Capture the cell that displays the provided text and extract its [X, Y] central coordinate. 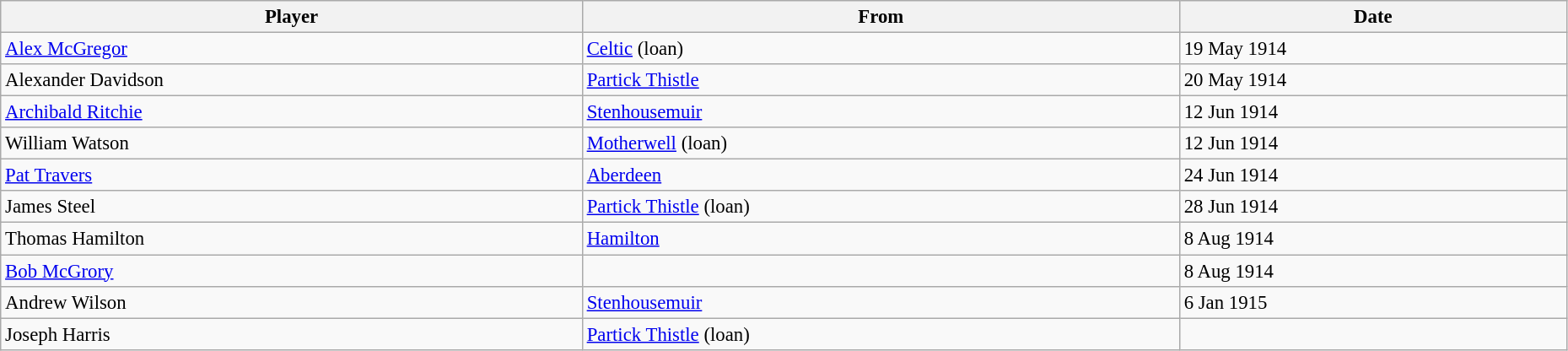
20 May 1914 [1373, 80]
Date [1373, 17]
From [881, 17]
Pat Travers [292, 175]
Hamilton [881, 239]
Alexander Davidson [292, 80]
Thomas Hamilton [292, 239]
Player [292, 17]
19 May 1914 [1373, 49]
James Steel [292, 207]
Archibald Ritchie [292, 112]
William Watson [292, 143]
Bob McGrory [292, 271]
Andrew Wilson [292, 302]
Joseph Harris [292, 334]
28 Jun 1914 [1373, 207]
6 Jan 1915 [1373, 302]
Motherwell (loan) [881, 143]
Aberdeen [881, 175]
Celtic (loan) [881, 49]
24 Jun 1914 [1373, 175]
Partick Thistle [881, 80]
Alex McGregor [292, 49]
